Output the [x, y] coordinate of the center of the cell containing the given text.  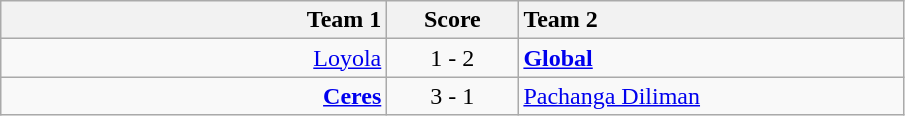
Loyola [194, 58]
Ceres [194, 96]
Score [452, 20]
3 - 1 [452, 96]
Team 2 [711, 20]
Global [711, 58]
Pachanga Diliman [711, 96]
1 - 2 [452, 58]
Team 1 [194, 20]
